Determine the (X, Y) coordinate at the center of the cell enclosing the given text.  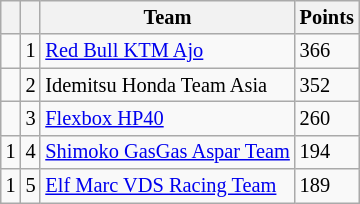
260 (327, 118)
5 (31, 186)
Points (327, 17)
Red Bull KTM Ajo (167, 51)
189 (327, 186)
Idemitsu Honda Team Asia (167, 85)
366 (327, 51)
3 (31, 118)
Team (167, 17)
2 (31, 85)
352 (327, 85)
Shimoko GasGas Aspar Team (167, 152)
194 (327, 152)
4 (31, 152)
Flexbox HP40 (167, 118)
Elf Marc VDS Racing Team (167, 186)
